Return the [X, Y] coordinate for the center point of the cell that contains the specified text.  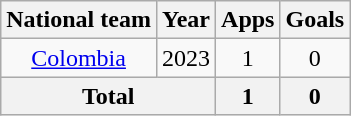
Goals [315, 20]
Apps [248, 20]
Total [108, 96]
National team [79, 20]
Year [186, 20]
Colombia [79, 58]
2023 [186, 58]
